Output the [X, Y] coordinate of the center of the cell containing the given text.  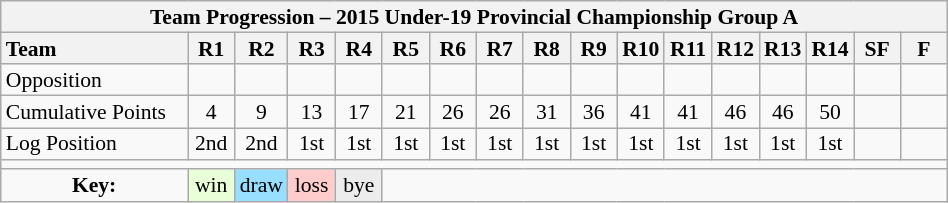
4 [212, 112]
Cumulative Points [94, 112]
R12 [736, 49]
50 [830, 112]
21 [406, 112]
R10 [640, 49]
36 [594, 112]
SF [878, 49]
9 [262, 112]
Team Progression – 2015 Under-19 Provincial Championship Group A [474, 17]
R2 [262, 49]
R4 [358, 49]
R11 [688, 49]
Log Position [94, 144]
loss [312, 186]
win [212, 186]
R5 [406, 49]
R9 [594, 49]
R14 [830, 49]
draw [262, 186]
R1 [212, 49]
Key: [94, 186]
R3 [312, 49]
17 [358, 112]
R8 [546, 49]
R7 [500, 49]
13 [312, 112]
R6 [452, 49]
F [924, 49]
31 [546, 112]
Opposition [94, 81]
R13 [782, 49]
bye [358, 186]
Team [94, 49]
